From the cell containing the given text, extract its center point as (X, Y) coordinate. 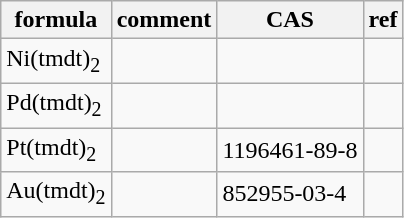
CAS (290, 20)
1196461-89-8 (290, 150)
formula (56, 20)
comment (164, 20)
852955-03-4 (290, 194)
Pt(tmdt)2 (56, 150)
Au(tmdt)2 (56, 194)
Ni(tmdt)2 (56, 61)
Pd(tmdt)2 (56, 105)
ref (383, 20)
